Output the (X, Y) coordinate of the center of the cell containing the given text.  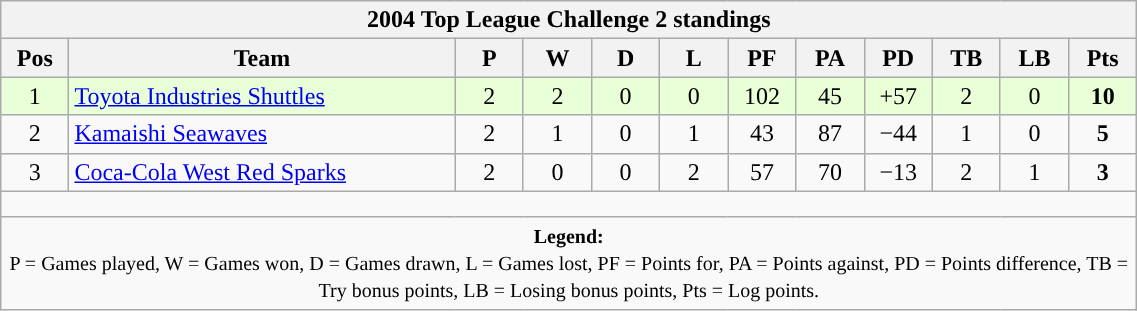
Pts (1103, 58)
TB (966, 58)
LB (1034, 58)
87 (830, 134)
2004 Top League Challenge 2 standings (569, 20)
102 (762, 96)
PF (762, 58)
Coca-Cola West Red Sparks (262, 172)
Pos (35, 58)
57 (762, 172)
43 (762, 134)
−13 (898, 172)
70 (830, 172)
+57 (898, 96)
W (557, 58)
Toyota Industries Shuttles (262, 96)
Team (262, 58)
PD (898, 58)
5 (1103, 134)
PA (830, 58)
45 (830, 96)
P (489, 58)
D (625, 58)
L (694, 58)
10 (1103, 96)
Kamaishi Seawaves (262, 134)
−44 (898, 134)
